For the text-containing cell, return its midpoint in (X, Y) coordinate format. 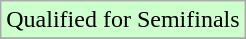
Qualified for Semifinals (123, 20)
